Extract the (x, y) coordinate from the center of the cell holding the provided text.  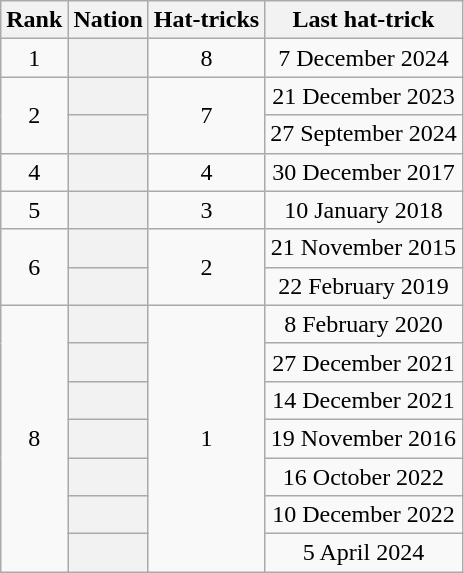
5 (34, 210)
10 January 2018 (364, 210)
Last hat-trick (364, 20)
Nation (108, 20)
21 November 2015 (364, 248)
19 November 2016 (364, 438)
10 December 2022 (364, 515)
Hat-tricks (206, 20)
16 October 2022 (364, 477)
7 December 2024 (364, 58)
30 December 2017 (364, 172)
7 (206, 115)
6 (34, 267)
27 September 2024 (364, 134)
21 December 2023 (364, 96)
3 (206, 210)
27 December 2021 (364, 362)
Rank (34, 20)
22 February 2019 (364, 286)
5 April 2024 (364, 553)
14 December 2021 (364, 400)
8 February 2020 (364, 324)
